From the cell containing the given text, extract its center point as (x, y) coordinate. 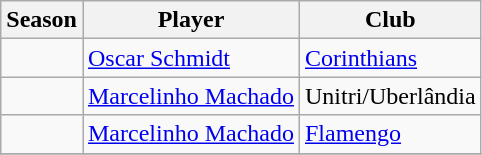
Flamengo (390, 134)
Season (42, 20)
Oscar Schmidt (190, 58)
Unitri/Uberlândia (390, 96)
Corinthians (390, 58)
Player (190, 20)
Club (390, 20)
